Return the (X, Y) coordinate for the center point of the cell that contains the specified text.  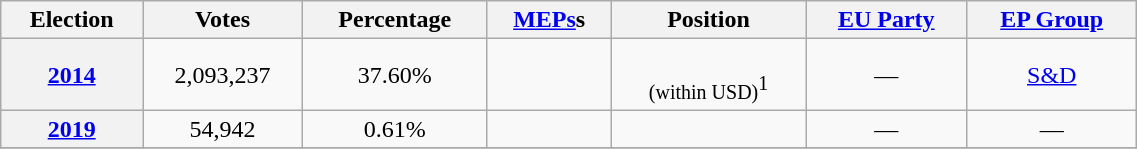
(within USD)1 (708, 75)
Votes (223, 20)
37.60% (394, 75)
EP Group (1052, 20)
Percentage (394, 20)
S&D (1052, 75)
54,942 (223, 129)
2019 (72, 129)
EU Party (886, 20)
MEPss (549, 20)
Election (72, 20)
2,093,237 (223, 75)
2014 (72, 75)
0.61% (394, 129)
Position (708, 20)
